Return [X, Y] of the center of cell containing provided text 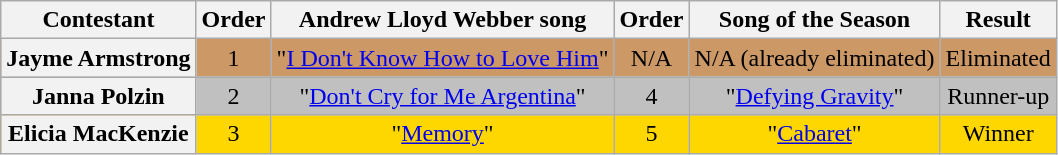
2 [234, 96]
1 [234, 58]
Song of the Season [814, 20]
Andrew Lloyd Webber song [442, 20]
Contestant [98, 20]
N/A (already eliminated) [814, 58]
Janna Polzin [98, 96]
Jayme Armstrong [98, 58]
"Memory" [442, 134]
"I Don't Know How to Love Him" [442, 58]
N/A [652, 58]
"Cabaret" [814, 134]
5 [652, 134]
Eliminated [998, 58]
Result [998, 20]
Elicia MacKenzie [98, 134]
Runner-up [998, 96]
"Defying Gravity" [814, 96]
"Don't Cry for Me Argentina" [442, 96]
3 [234, 134]
Winner [998, 134]
4 [652, 96]
